From the cell containing the given text, extract its center point as [x, y] coordinate. 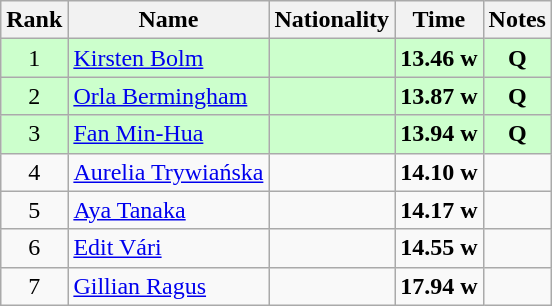
13.87 w [439, 96]
Aurelia Trywiańska [168, 172]
6 [34, 248]
1 [34, 58]
Time [439, 20]
Fan Min-Hua [168, 134]
14.17 w [439, 210]
Edit Vári [168, 248]
13.46 w [439, 58]
Name [168, 20]
7 [34, 286]
3 [34, 134]
17.94 w [439, 286]
Gillian Ragus [168, 286]
4 [34, 172]
14.10 w [439, 172]
Notes [517, 20]
Rank [34, 20]
Nationality [332, 20]
2 [34, 96]
Aya Tanaka [168, 210]
14.55 w [439, 248]
5 [34, 210]
Kirsten Bolm [168, 58]
Orla Bermingham [168, 96]
13.94 w [439, 134]
